Extract the [x, y] coordinate from the center of the cell holding the provided text.  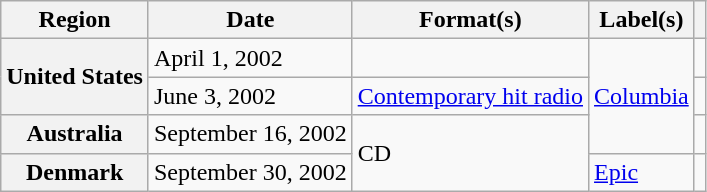
United States [75, 77]
CD [470, 153]
Australia [75, 134]
September 16, 2002 [250, 134]
Date [250, 20]
Label(s) [642, 20]
Epic [642, 172]
Contemporary hit radio [470, 96]
Region [75, 20]
Format(s) [470, 20]
June 3, 2002 [250, 96]
Columbia [642, 96]
September 30, 2002 [250, 172]
April 1, 2002 [250, 58]
Denmark [75, 172]
